Pinpoint the cell where the given text exists, returning its (X, Y) midpoint coordinate. 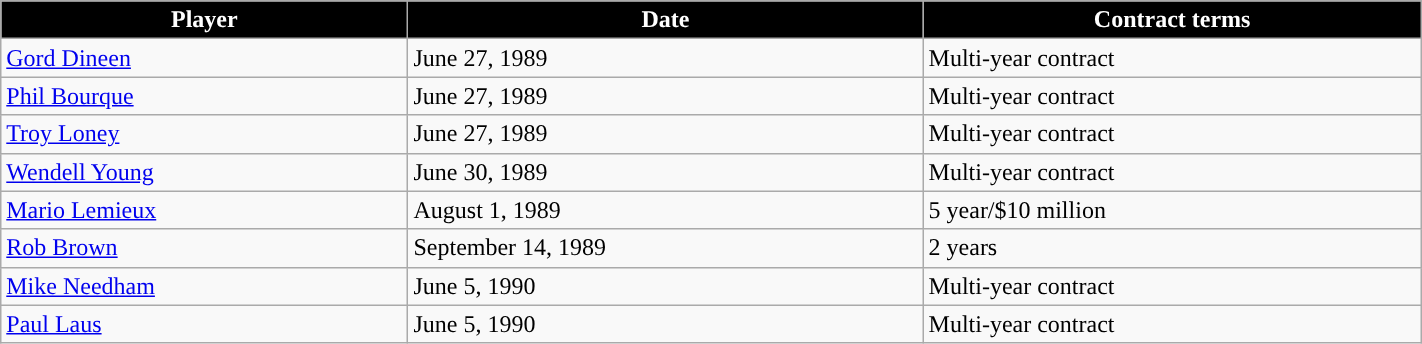
Paul Laus (204, 324)
5 year/$10 million (1172, 210)
Gord Dineen (204, 58)
Mike Needham (204, 286)
Date (666, 20)
Phil Bourque (204, 96)
2 years (1172, 248)
Mario Lemieux (204, 210)
August 1, 1989 (666, 210)
June 30, 1989 (666, 172)
Rob Brown (204, 248)
Player (204, 20)
Troy Loney (204, 134)
Contract terms (1172, 20)
September 14, 1989 (666, 248)
Wendell Young (204, 172)
